Extract the [X, Y] coordinate from the center of the cell holding the provided text.  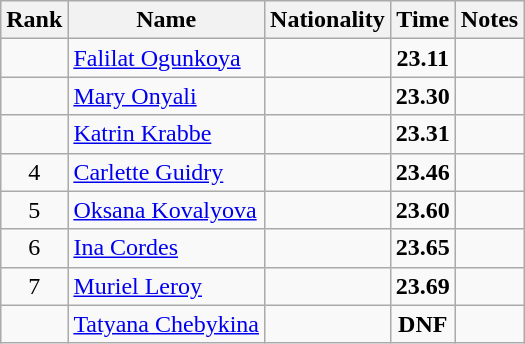
4 [34, 172]
23.31 [422, 134]
DNF [422, 324]
Oksana Kovalyova [166, 210]
Muriel Leroy [166, 286]
Nationality [328, 20]
23.30 [422, 96]
Tatyana Chebykina [166, 324]
23.65 [422, 248]
23.69 [422, 286]
Falilat Ogunkoya [166, 58]
7 [34, 286]
Rank [34, 20]
Ina Cordes [166, 248]
23.46 [422, 172]
23.60 [422, 210]
Carlette Guidry [166, 172]
Notes [489, 20]
Time [422, 20]
Mary Onyali [166, 96]
5 [34, 210]
Name [166, 20]
6 [34, 248]
23.11 [422, 58]
Katrin Krabbe [166, 134]
